Search for the cell housing the specified text and yield its (x, y) center coordinate. 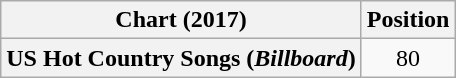
Chart (2017) (181, 20)
Position (408, 20)
US Hot Country Songs (Billboard) (181, 58)
80 (408, 58)
